Extract the [x, y] coordinate from the center of the cell holding the provided text.  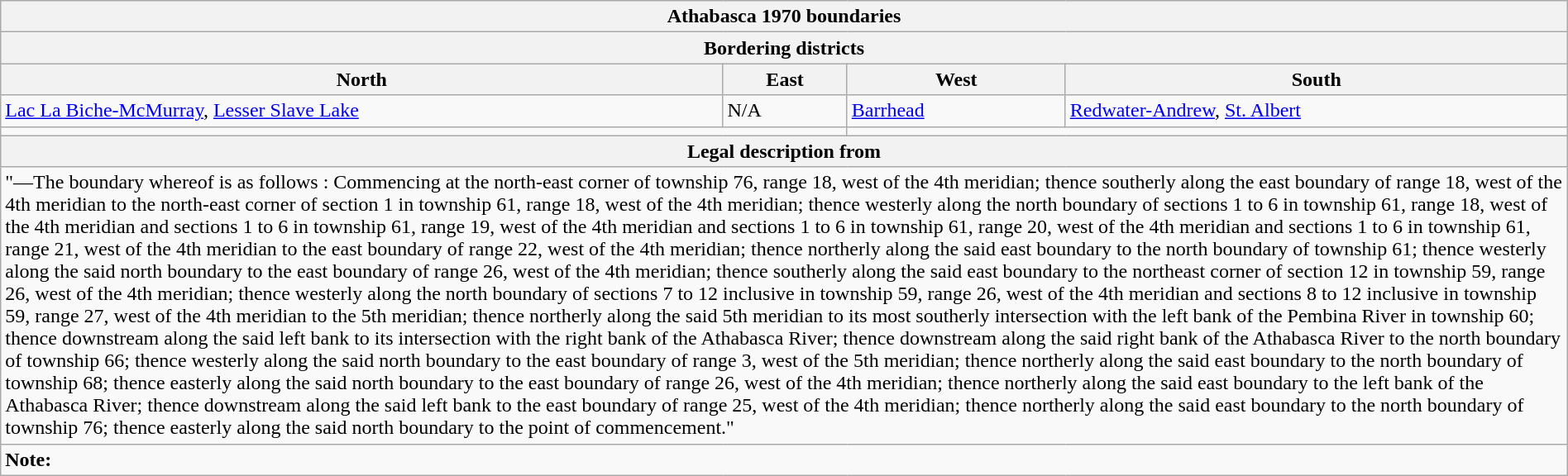
N/A [785, 111]
North [362, 79]
South [1317, 79]
Legal description from [784, 151]
Bordering districts [784, 48]
Redwater-Andrew, St. Albert [1317, 111]
Athabasca 1970 boundaries [784, 17]
East [785, 79]
Lac La Biche-McMurray, Lesser Slave Lake [362, 111]
West [956, 79]
Note: [784, 459]
Barrhead [956, 111]
